Pinpoint the cell where the given text exists, returning its [x, y] midpoint coordinate. 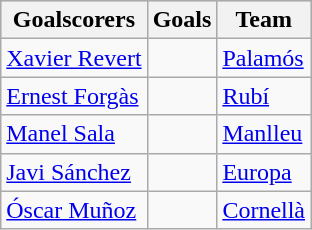
Goalscorers [74, 20]
Manel Sala [74, 134]
Javi Sánchez [74, 172]
Manlleu [264, 134]
Rubí [264, 96]
Xavier Revert [74, 58]
Palamós [264, 58]
Óscar Muñoz [74, 210]
Goals [182, 20]
Europa [264, 172]
Team [264, 20]
Ernest Forgàs [74, 96]
Cornellà [264, 210]
